Provide the (x, y) coordinate of the cell's center where the given text is located.  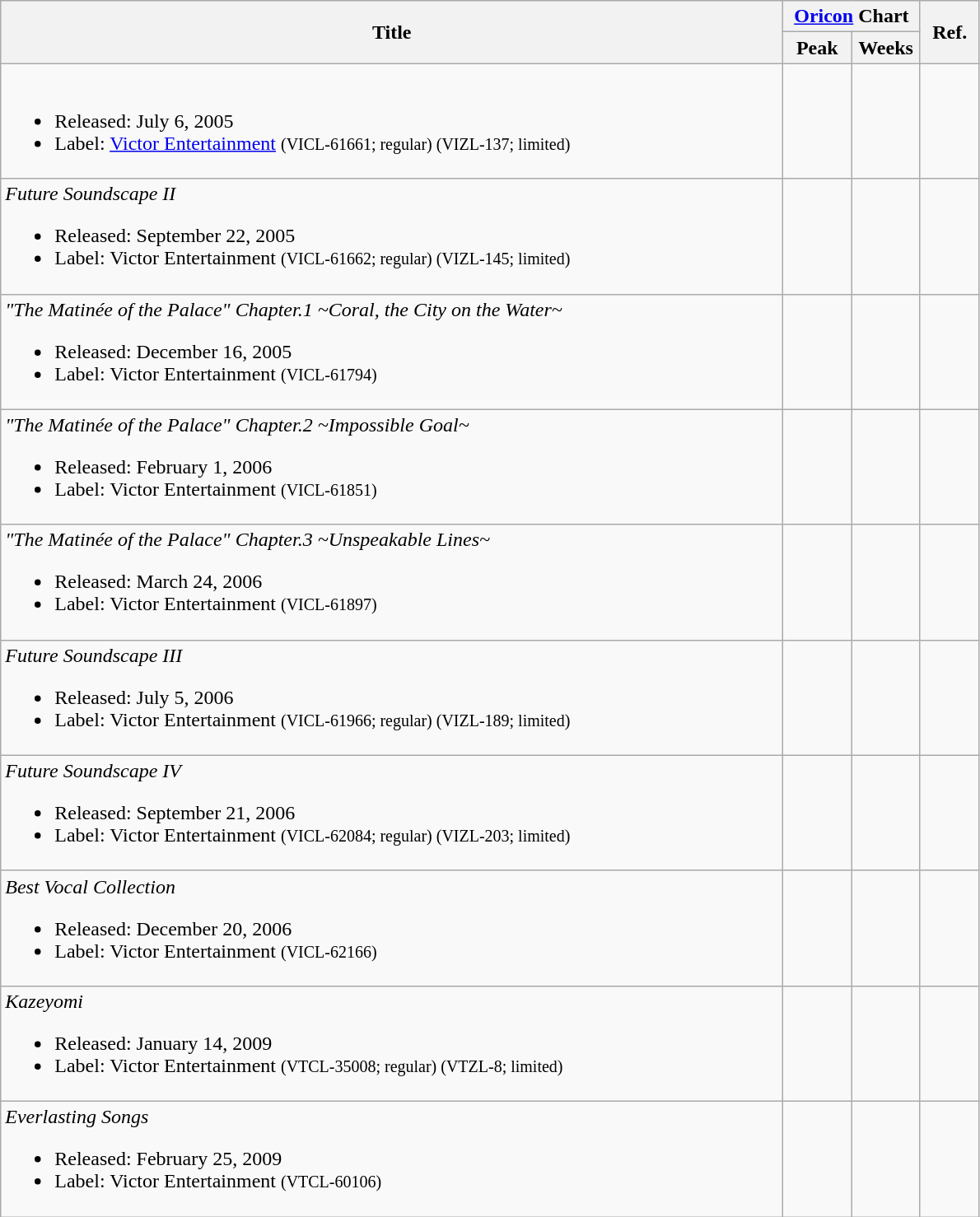
Oricon Chart (852, 16)
Best Vocal CollectionReleased: December 20, 2006Label: Victor Entertainment (VICL-62166) (392, 928)
Ref. (950, 32)
KazeyomiReleased: January 14, 2009Label: Victor Entertainment (VTCL-35008; regular) (VTZL-8; limited) (392, 1043)
Future Soundscape IIReleased: September 22, 2005Label: Victor Entertainment (VICL-61662; regular) (VIZL-145; limited) (392, 236)
"The Matinée of the Palace" Chapter.3 ~Unspeakable Lines~Released: March 24, 2006Label: Victor Entertainment (VICL-61897) (392, 582)
Released: July 6, 2005Label: Victor Entertainment (VICL-61661; regular) (VIZL-137; limited) (392, 121)
"The Matinée of the Palace" Chapter.2 ~Impossible Goal~Released: February 1, 2006Label: Victor Entertainment (VICL-61851) (392, 467)
Future Soundscape IIIReleased: July 5, 2006Label: Victor Entertainment (VICL-61966; regular) (VIZL-189; limited) (392, 697)
Title (392, 32)
Everlasting SongsReleased: February 25, 2009Label: Victor Entertainment (VTCL-60106) (392, 1159)
"The Matinée of the Palace" Chapter.1 ~Coral, the City on the Water~Released: December 16, 2005Label: Victor Entertainment (VICL-61794) (392, 352)
Weeks (886, 48)
Peak (817, 48)
Future Soundscape IVReleased: September 21, 2006Label: Victor Entertainment (VICL-62084; regular) (VIZL-203; limited) (392, 813)
